Find where the given text appears and provide that cell's center as (X, Y) coordinate. 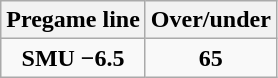
SMU −6.5 (74, 58)
Over/under (210, 20)
65 (210, 58)
Pregame line (74, 20)
